Find where the given text appears and provide that cell's center as [x, y] coordinate. 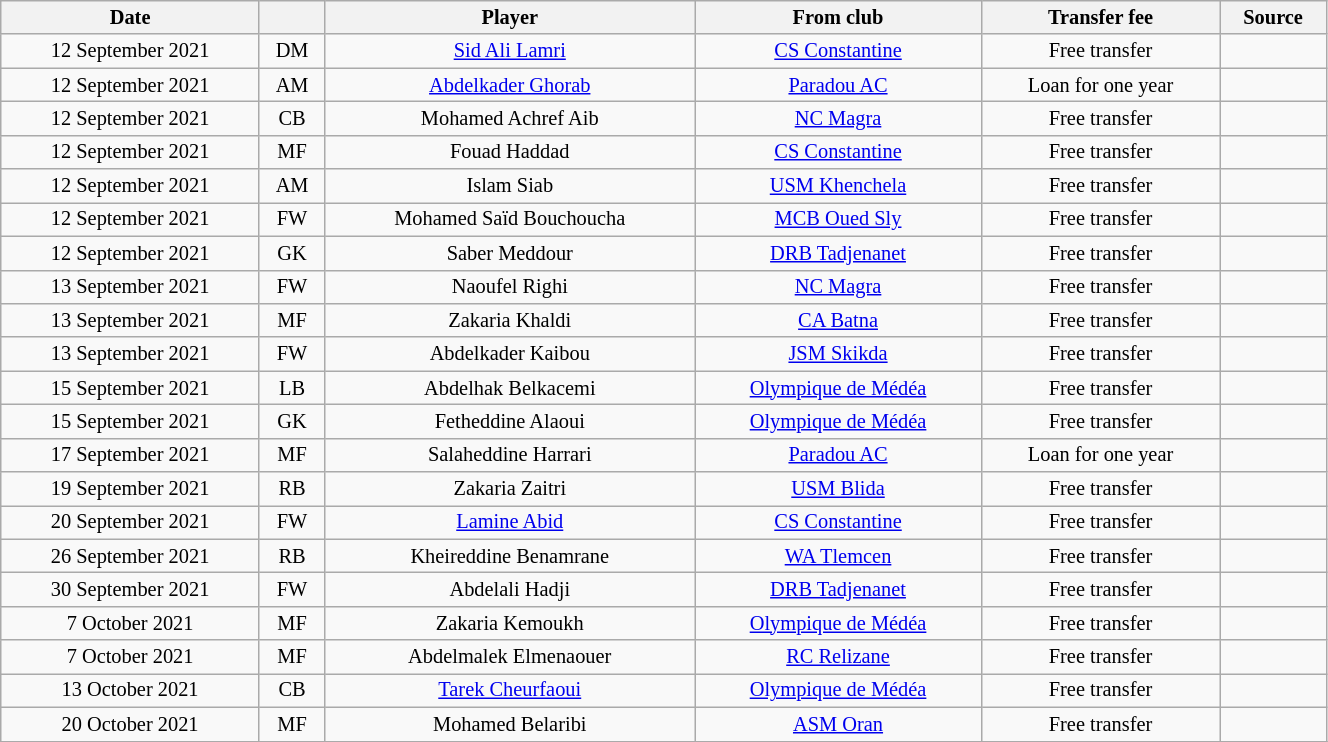
CA Batna [838, 320]
Source [1274, 17]
Abdelkader Kaibou [510, 354]
13 October 2021 [130, 690]
RC Relizane [838, 657]
20 October 2021 [130, 724]
Mohamed Achref Aib [510, 118]
WA Tlemcen [838, 556]
Sid Ali Lamri [510, 51]
Tarek Cheurfaoui [510, 690]
Salaheddine Harrari [510, 455]
Fetheddine Alaoui [510, 421]
Islam Siab [510, 186]
Zakaria Zaitri [510, 489]
19 September 2021 [130, 489]
From club [838, 17]
ASM Oran [838, 724]
Naoufel Righi [510, 287]
20 September 2021 [130, 522]
Player [510, 17]
26 September 2021 [130, 556]
Saber Meddour [510, 253]
30 September 2021 [130, 589]
Abdelali Hadji [510, 589]
17 September 2021 [130, 455]
Zakaria Kemoukh [510, 623]
Abdelmalek Elmenaouer [510, 657]
JSM Skikda [838, 354]
Mohamed Saïd Bouchoucha [510, 219]
Date [130, 17]
DM [292, 51]
USM Blida [838, 489]
Abdelhak Belkacemi [510, 388]
USM Khenchela [838, 186]
LB [292, 388]
Kheireddine Benamrane [510, 556]
Abdelkader Ghorab [510, 85]
MCB Oued Sly [838, 219]
Fouad Haddad [510, 152]
Lamine Abid [510, 522]
Mohamed Belaribi [510, 724]
Zakaria Khaldi [510, 320]
Transfer fee [1100, 17]
